For the text-containing cell, return its midpoint in [x, y] coordinate format. 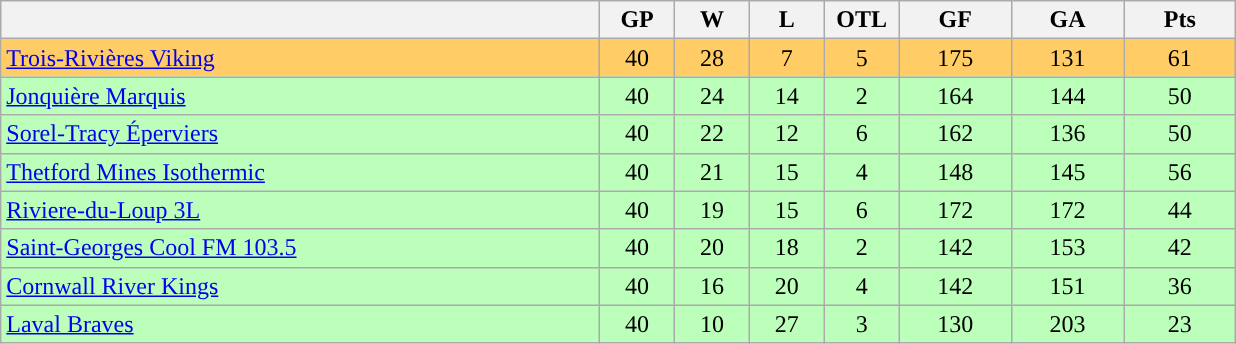
131 [1067, 58]
GA [1067, 20]
W [712, 20]
GF [955, 20]
GP [638, 20]
144 [1067, 96]
19 [712, 210]
23 [1180, 324]
10 [712, 324]
24 [712, 96]
22 [712, 134]
3 [862, 324]
28 [712, 58]
175 [955, 58]
Saint-Georges Cool FM 103.5 [300, 248]
148 [955, 172]
12 [786, 134]
130 [955, 324]
Pts [1180, 20]
18 [786, 248]
136 [1067, 134]
Trois-Rivières Viking [300, 58]
Laval Braves [300, 324]
153 [1067, 248]
151 [1067, 286]
27 [786, 324]
Sorel-Tracy Éperviers [300, 134]
162 [955, 134]
5 [862, 58]
56 [1180, 172]
16 [712, 286]
14 [786, 96]
36 [1180, 286]
L [786, 20]
44 [1180, 210]
61 [1180, 58]
Thetford Mines Isothermic [300, 172]
42 [1180, 248]
164 [955, 96]
7 [786, 58]
203 [1067, 324]
Jonquière Marquis [300, 96]
Cornwall River Kings [300, 286]
Riviere-du-Loup 3L [300, 210]
145 [1067, 172]
21 [712, 172]
OTL [862, 20]
